Return [x, y] of the center of cell containing provided text 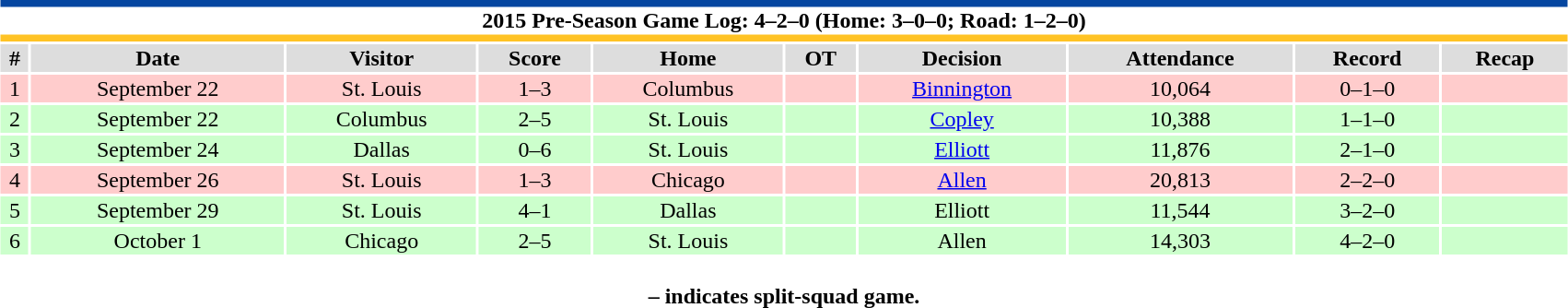
20,813 [1179, 180]
Record [1367, 58]
Decision [962, 58]
2–2–0 [1367, 180]
5 [15, 210]
October 1 [158, 241]
2–1–0 [1367, 149]
0–1–0 [1367, 89]
Score [534, 58]
Home [688, 58]
Date [158, 58]
Attendance [1179, 58]
September 24 [158, 149]
September 29 [158, 210]
September 26 [158, 180]
11,876 [1179, 149]
Recap [1505, 58]
10,388 [1179, 119]
Visitor [381, 58]
6 [15, 241]
Binnington [962, 89]
2015 Pre-Season Game Log: 4–2–0 (Home: 3–0–0; Road: 1–2–0) [784, 20]
4–1 [534, 210]
3–2–0 [1367, 210]
14,303 [1179, 241]
# [15, 58]
0–6 [534, 149]
4 [15, 180]
Copley [962, 119]
3 [15, 149]
1 [15, 89]
10,064 [1179, 89]
4–2–0 [1367, 241]
1–1–0 [1367, 119]
2 [15, 119]
11,544 [1179, 210]
OT [821, 58]
